Identify which cell holds the provided text, then report its (X, Y) central coordinate. 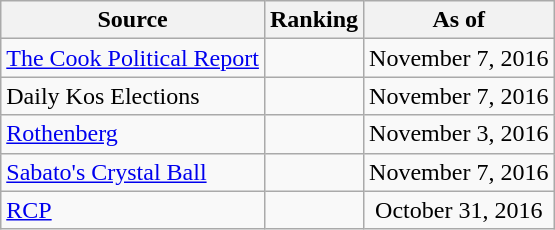
Rothenberg (133, 134)
RCP (133, 210)
Source (133, 20)
As of (459, 20)
October 31, 2016 (459, 210)
The Cook Political Report (133, 58)
Ranking (314, 20)
Daily Kos Elections (133, 96)
Sabato's Crystal Ball (133, 172)
November 3, 2016 (459, 134)
